Capture the cell that displays the provided text and extract its (x, y) central coordinate. 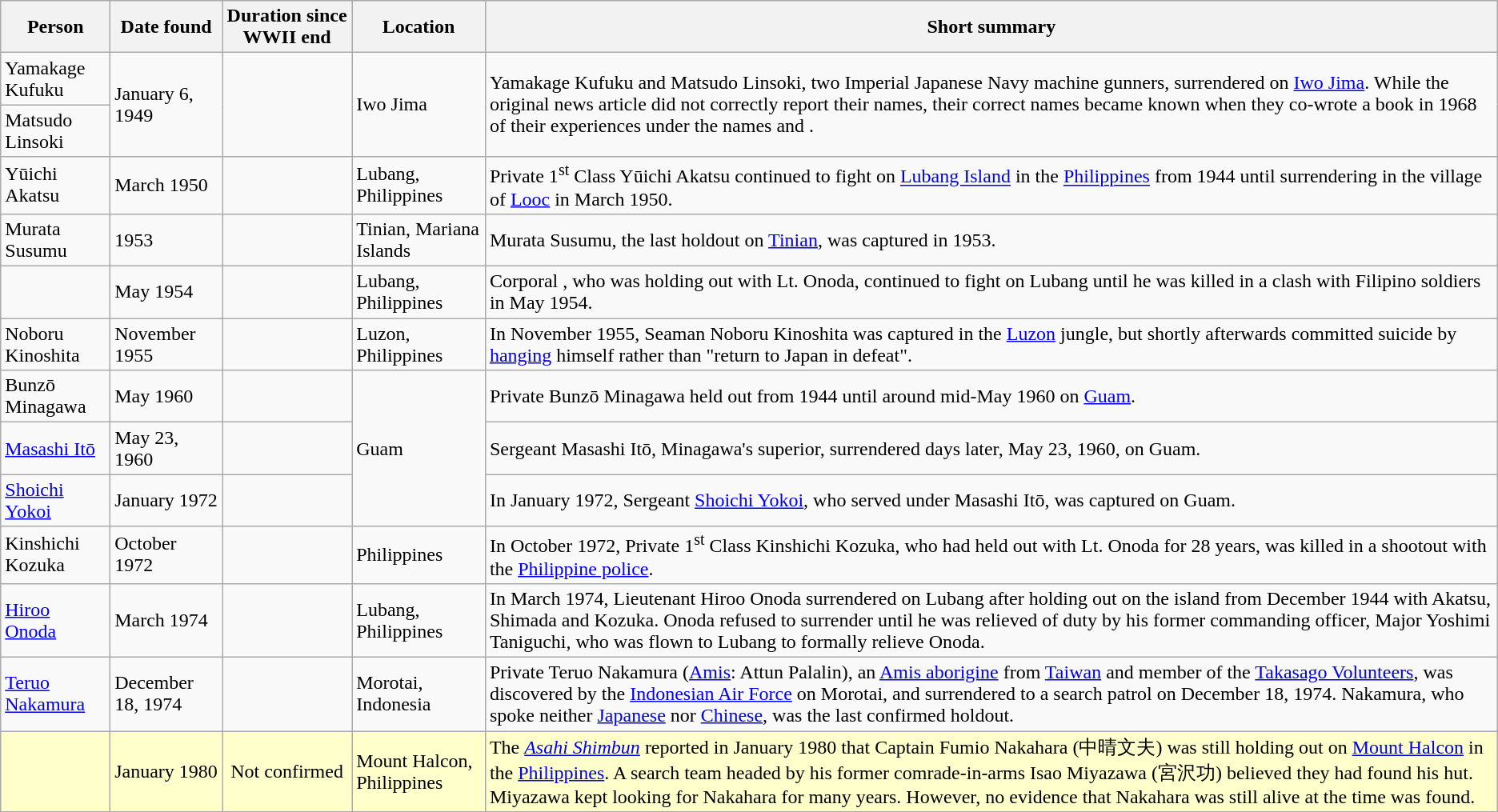
Guam (419, 448)
1953 (166, 240)
January 1980 (166, 771)
Bunzō Minagawa (56, 397)
Corporal , who was holding out with Lt. Onoda, continued to fight on Lubang until he was killed in a clash with Filipino soldiers in May 1954. (991, 293)
Hiroo Onoda (56, 620)
May 1960 (166, 397)
In January 1972, Sergeant Shoichi Yokoi, who served under Masashi Itō, was captured on Guam. (991, 501)
Not confirmed (287, 771)
Luzon, Philippines (419, 344)
Noboru Kinoshita (56, 344)
Yūichi Akatsu (56, 186)
March 1974 (166, 620)
January 1972 (166, 501)
Matsudo Linsoki (56, 131)
November 1955 (166, 344)
Murata Susumu (56, 240)
March 1950 (166, 186)
October 1972 (166, 555)
Sergeant Masashi Itō, Minagawa's superior, surrendered days later, May 23, 1960, on Guam. (991, 448)
Short summary (991, 27)
Date found (166, 27)
May 23, 1960 (166, 448)
Kinshichi Kozuka (56, 555)
Shoichi Yokoi (56, 501)
January 6, 1949 (166, 105)
Masashi Itō (56, 448)
Tinian, Mariana Islands (419, 240)
Mount Halcon, Philippines (419, 771)
Iwo Jima (419, 105)
Person (56, 27)
Philippines (419, 555)
May 1954 (166, 293)
Teruo Nakamura (56, 694)
Murata Susumu, the last holdout on Tinian, was captured in 1953. (991, 240)
Private Bunzō Minagawa held out from 1944 until around mid-May 1960 on Guam. (991, 397)
December 18, 1974 (166, 694)
Location (419, 27)
Yamakage Kufuku (56, 78)
Morotai, Indonesia (419, 694)
Duration since WWII end (287, 27)
